Scan for the cell matching the given text and deliver its (x, y) coordinate at center. 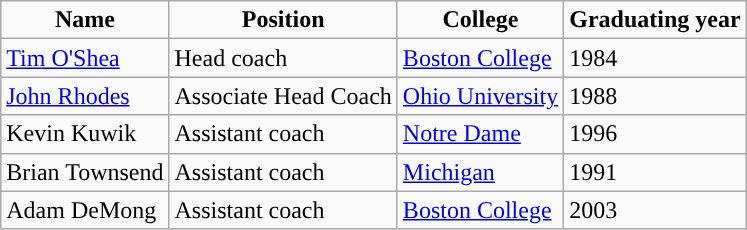
1984 (655, 58)
1996 (655, 134)
1991 (655, 172)
Head coach (283, 58)
Associate Head Coach (283, 96)
2003 (655, 210)
Michigan (480, 172)
Ohio University (480, 96)
Adam DeMong (85, 210)
John Rhodes (85, 96)
1988 (655, 96)
Tim O'Shea (85, 58)
Graduating year (655, 20)
Kevin Kuwik (85, 134)
Position (283, 20)
Brian Townsend (85, 172)
College (480, 20)
Notre Dame (480, 134)
Name (85, 20)
